For the text-containing cell, return its midpoint in [X, Y] coordinate format. 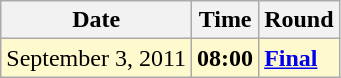
Time [226, 20]
Round [299, 20]
08:00 [226, 58]
September 3, 2011 [96, 58]
Date [96, 20]
Final [299, 58]
